Search for the cell housing the specified text and yield its (X, Y) center coordinate. 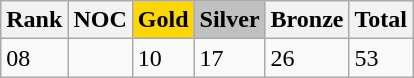
Rank (34, 20)
Total (381, 20)
Bronze (307, 20)
Silver (230, 20)
08 (34, 58)
Gold (163, 20)
26 (307, 58)
17 (230, 58)
53 (381, 58)
NOC (100, 20)
10 (163, 58)
